Determine the [x, y] coordinate at the center of the cell enclosing the given text.  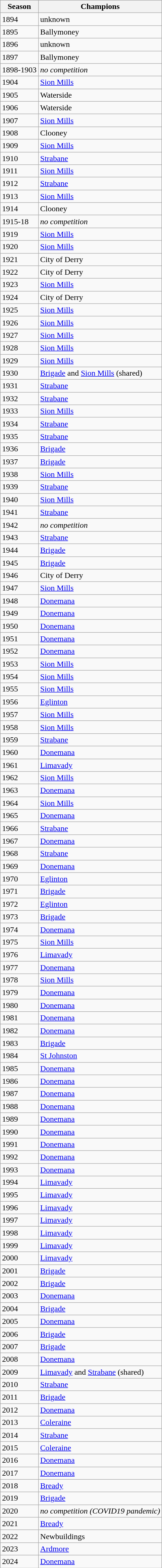
1947 [19, 588]
1923 [19, 285]
1895 [19, 32]
1925 [19, 310]
2004 [19, 1309]
1910 [19, 158]
1995 [19, 1195]
1973 [19, 917]
1915-18 [19, 222]
1983 [19, 1043]
1896 [19, 45]
1967 [19, 841]
2018 [19, 1486]
1919 [19, 234]
1942 [19, 525]
2005 [19, 1321]
1974 [19, 929]
1949 [19, 613]
1986 [19, 1081]
2019 [19, 1498]
1972 [19, 904]
1968 [19, 854]
1976 [19, 955]
1982 [19, 1031]
1905 [19, 95]
1954 [19, 677]
1994 [19, 1182]
2016 [19, 1460]
1997 [19, 1220]
1906 [19, 108]
1960 [19, 752]
1937 [19, 462]
1951 [19, 639]
2006 [19, 1334]
Newbuildings [100, 1536]
1992 [19, 1157]
2022 [19, 1536]
1955 [19, 689]
1928 [19, 348]
1969 [19, 866]
1956 [19, 702]
2008 [19, 1359]
1922 [19, 272]
2024 [19, 1561]
1931 [19, 386]
2009 [19, 1372]
1927 [19, 335]
1980 [19, 1005]
1945 [19, 563]
2021 [19, 1523]
1909 [19, 145]
2007 [19, 1346]
2015 [19, 1448]
1996 [19, 1208]
1953 [19, 664]
1977 [19, 968]
1950 [19, 626]
2014 [19, 1435]
1933 [19, 411]
1934 [19, 424]
Brigade and Sion Mills (shared) [100, 373]
1904 [19, 82]
1946 [19, 576]
1941 [19, 512]
2001 [19, 1271]
1985 [19, 1068]
1913 [19, 196]
1936 [19, 449]
1939 [19, 487]
1964 [19, 803]
1965 [19, 816]
1914 [19, 209]
1959 [19, 740]
1924 [19, 297]
2002 [19, 1283]
2023 [19, 1549]
1975 [19, 942]
1935 [19, 436]
2020 [19, 1511]
1944 [19, 550]
1938 [19, 474]
1911 [19, 171]
1898-1903 [19, 70]
1930 [19, 373]
1984 [19, 1056]
1932 [19, 399]
1971 [19, 891]
1894 [19, 19]
1961 [19, 765]
1940 [19, 500]
1988 [19, 1106]
1929 [19, 360]
1989 [19, 1119]
2003 [19, 1296]
1912 [19, 184]
1957 [19, 714]
1958 [19, 727]
2010 [19, 1385]
1990 [19, 1132]
2012 [19, 1410]
1998 [19, 1233]
1897 [19, 57]
2000 [19, 1258]
1993 [19, 1169]
1970 [19, 879]
1978 [19, 980]
Limavady and Strabane (shared) [100, 1372]
1979 [19, 993]
1907 [19, 120]
1962 [19, 778]
1943 [19, 537]
1948 [19, 601]
2011 [19, 1397]
1908 [19, 133]
1963 [19, 790]
1987 [19, 1094]
St Johnston [100, 1056]
1926 [19, 323]
1999 [19, 1245]
1991 [19, 1144]
1966 [19, 828]
Ardmore [100, 1549]
2013 [19, 1423]
1952 [19, 651]
no competition (COVID19 pandemic) [100, 1511]
Season [19, 7]
1981 [19, 1018]
1920 [19, 247]
2017 [19, 1473]
1921 [19, 259]
Champions [100, 7]
